Pinpoint the cell where the given text exists, returning its [X, Y] midpoint coordinate. 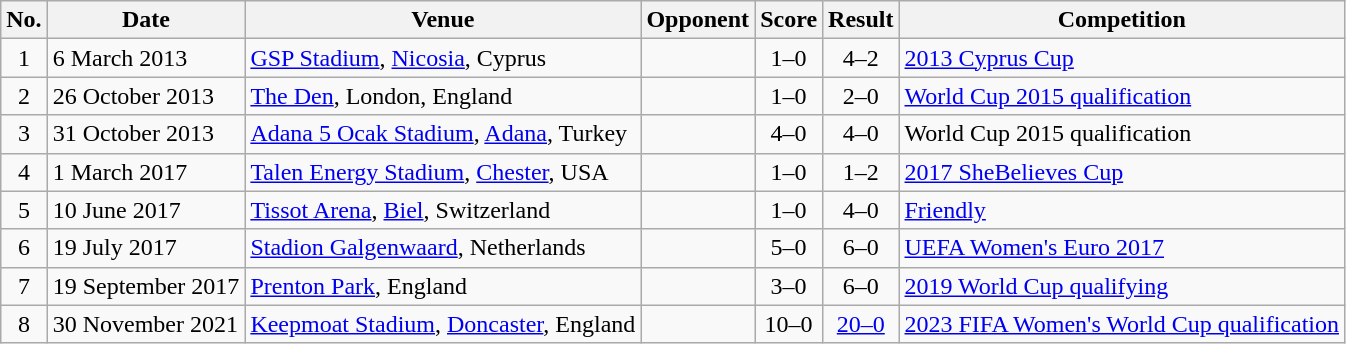
7 [24, 286]
Adana 5 Ocak Stadium, Adana, Turkey [443, 134]
2013 Cyprus Cup [1122, 58]
1 [24, 58]
2017 SheBelieves Cup [1122, 172]
3–0 [789, 286]
5 [24, 210]
The Den, London, England [443, 96]
Stadion Galgenwaard, Netherlands [443, 248]
8 [24, 324]
31 October 2013 [146, 134]
Keepmoat Stadium, Doncaster, England [443, 324]
No. [24, 20]
Friendly [1122, 210]
20–0 [861, 324]
Talen Energy Stadium, Chester, USA [443, 172]
4 [24, 172]
Venue [443, 20]
2 [24, 96]
2–0 [861, 96]
6 [24, 248]
GSP Stadium, Nicosia, Cyprus [443, 58]
3 [24, 134]
2023 FIFA Women's World Cup qualification [1122, 324]
1 March 2017 [146, 172]
Opponent [698, 20]
Result [861, 20]
Prenton Park, England [443, 286]
Competition [1122, 20]
10 June 2017 [146, 210]
4–2 [861, 58]
Date [146, 20]
19 July 2017 [146, 248]
10–0 [789, 324]
19 September 2017 [146, 286]
2019 World Cup qualifying [1122, 286]
26 October 2013 [146, 96]
5–0 [789, 248]
30 November 2021 [146, 324]
Tissot Arena, Biel, Switzerland [443, 210]
Score [789, 20]
UEFA Women's Euro 2017 [1122, 248]
6 March 2013 [146, 58]
1–2 [861, 172]
